Identify which cell holds the provided text, then report its [X, Y] central coordinate. 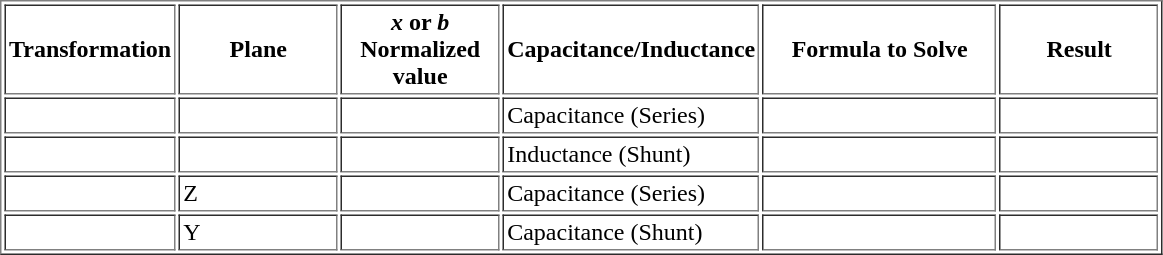
Plane [258, 49]
Inductance (Shunt) [632, 154]
Formula to Solve [880, 49]
Transformation [90, 49]
Capacitance (Shunt) [632, 232]
Result [1080, 49]
Capacitance/Inductance [632, 49]
Y [258, 232]
Z [258, 194]
x or b Normalized value [420, 49]
